Return [x, y] of the center of cell containing provided text 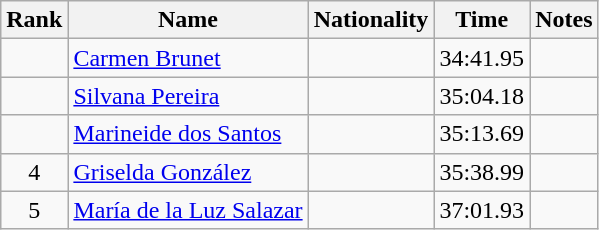
4 [34, 172]
Nationality [371, 20]
35:38.99 [482, 172]
Notes [564, 20]
Silvana Pereira [188, 96]
37:01.93 [482, 210]
Name [188, 20]
Time [482, 20]
Marineide dos Santos [188, 134]
Griselda González [188, 172]
María de la Luz Salazar [188, 210]
35:04.18 [482, 96]
34:41.95 [482, 58]
35:13.69 [482, 134]
Rank [34, 20]
5 [34, 210]
Carmen Brunet [188, 58]
